Capture the cell that displays the provided text and extract its (x, y) central coordinate. 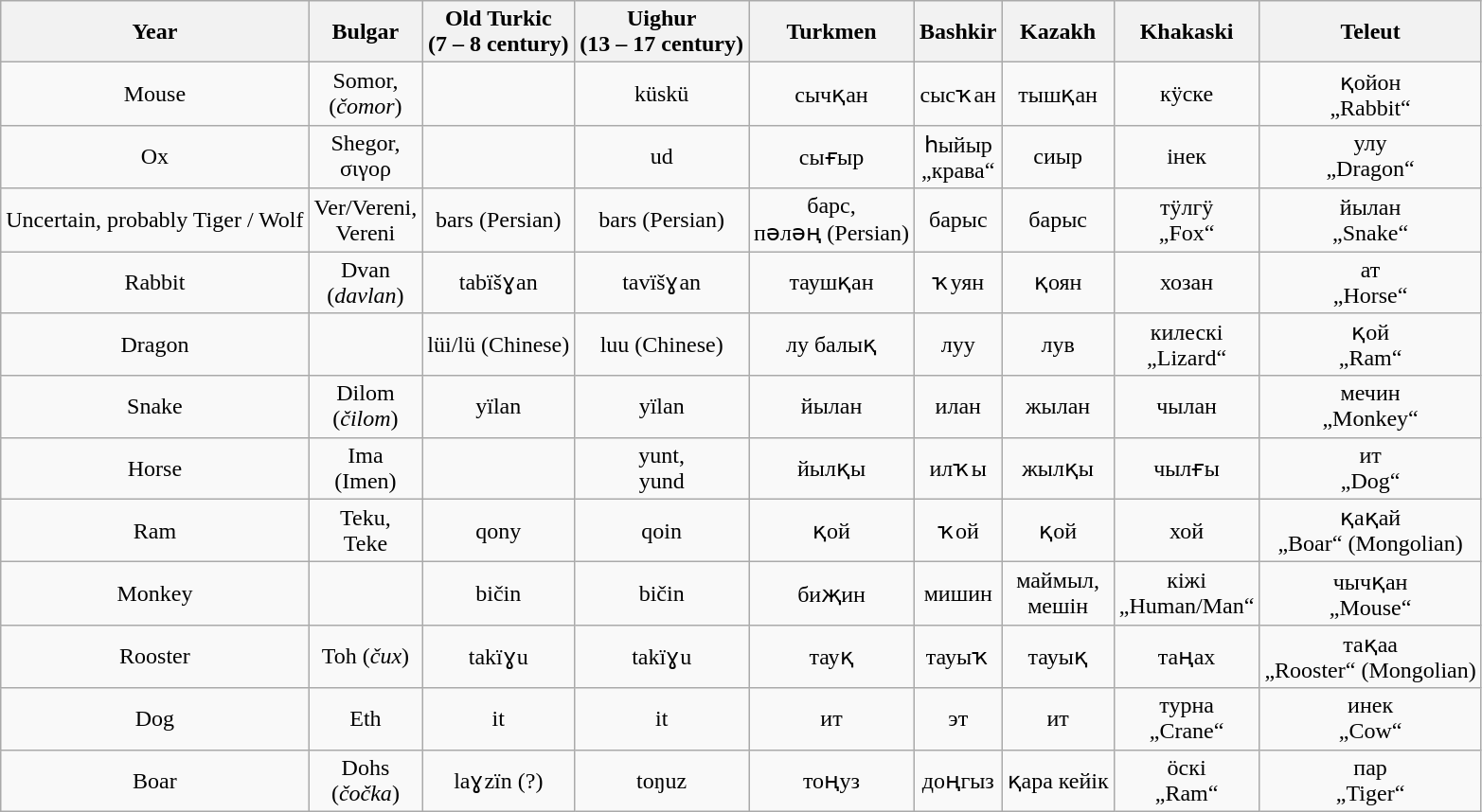
Khakaski (1187, 32)
luu (Chinese) (662, 344)
ит „Dog“ (1370, 468)
сиыр (1058, 157)
Eth (366, 719)
Ver/Vereni, Vereni (366, 220)
таушқан (831, 282)
килескі „Lizard“ (1187, 344)
маймыл, мешін (1058, 594)
Old Turkic (7 – 8 century) (498, 32)
лу балық (831, 344)
луу (958, 344)
инек „Cow“ (1370, 719)
Bashkir (958, 32)
Uncertain, probably Tiger / Wolf (155, 220)
Monkey (155, 594)
тауқ (831, 657)
лув (1058, 344)
qoin (662, 530)
tabïšɣan (498, 282)
мишин (958, 594)
ҡой (958, 530)
чылғы (1187, 468)
йылқы (831, 468)
қойон „Rabbit“ (1370, 95)
доңгыз (958, 780)
тышқан (1058, 95)
інек (1187, 157)
Toh (čux) (366, 657)
йылан „Snake“ (1370, 220)
Teleut (1370, 32)
мечин „Monkey“ (1370, 407)
кіжі „Human/Man“ (1187, 594)
qony (498, 530)
Snake (155, 407)
кÿске (1187, 95)
Rabbit (155, 282)
Bulgar (366, 32)
илан (958, 407)
Year (155, 32)
Somor, (čomor) (366, 95)
тауық (1058, 657)
lüi/lü (Chinese) (498, 344)
Dvan (davlan) (366, 282)
чычқан „Mouse“ (1370, 594)
хозан (1187, 282)
барс, пәләң (Persian) (831, 220)
тақаа „Rooster“ (Mongolian) (1370, 657)
ат „Horse“ (1370, 282)
тауыҡ (958, 657)
Mouse (155, 95)
таңах (1187, 657)
Dohs(čočka) (366, 780)
küskü (662, 95)
Ox (155, 157)
Shegor, σιγορ (366, 157)
Ima (Imen) (366, 468)
toŋuz (662, 780)
илҡы (958, 468)
хой (1187, 530)
қақай „Boar“ (Mongolian) (1370, 530)
Ram (155, 530)
һыйыр „крава“ (958, 157)
сығыр (831, 157)
сысҡан (958, 95)
чылан (1187, 407)
Dilom(čilom) (366, 407)
ҡуян (958, 282)
сычқан (831, 95)
ud (662, 157)
Kazakh (1058, 32)
öскі „Ram“ (1187, 780)
тоңуз (831, 780)
қоян (1058, 282)
laɣzïn (?) (498, 780)
улу „Dragon“ (1370, 157)
қой „Ram“ (1370, 344)
Horse (155, 468)
биҗин (831, 594)
тÿлгÿ „Fox“ (1187, 220)
турна „Crane“ (1187, 719)
Dog (155, 719)
қара кейік (1058, 780)
жылан (1058, 407)
Dragon (155, 344)
Boar (155, 780)
эт (958, 719)
пар „Tiger“ (1370, 780)
Uighur (13 – 17 century) (662, 32)
йылан (831, 407)
tavïšɣan (662, 282)
Turkmen (831, 32)
жылқы (1058, 468)
yunt,yund (662, 468)
Rooster (155, 657)
Teku,Teke (366, 530)
